Determine the [X, Y] coordinate at the center of the cell enclosing the given text.  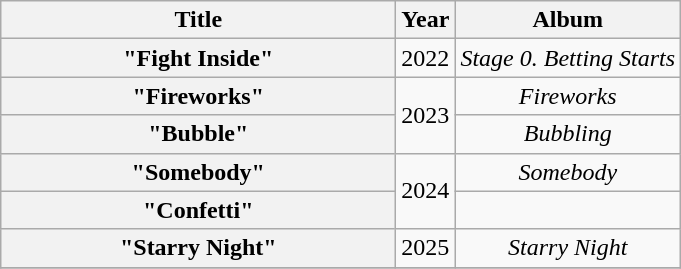
Stage 0. Betting Starts [568, 58]
2023 [426, 115]
2025 [426, 248]
"Confetti" [198, 210]
Starry Night [568, 248]
"Starry Night" [198, 248]
2024 [426, 191]
Album [568, 20]
Title [198, 20]
Fireworks [568, 96]
"Bubble" [198, 134]
"Fireworks" [198, 96]
Year [426, 20]
"Somebody" [198, 172]
Bubbling [568, 134]
"Fight Inside" [198, 58]
2022 [426, 58]
Somebody [568, 172]
